Capture the cell that displays the provided text and extract its (X, Y) central coordinate. 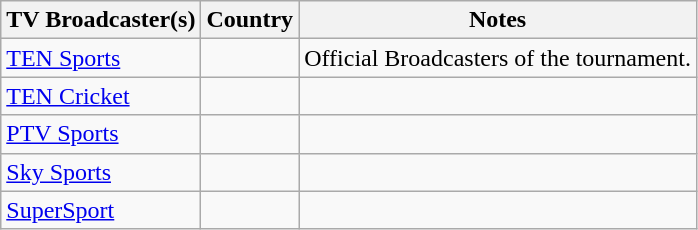
TEN Cricket (101, 96)
PTV Sports (101, 134)
TV Broadcaster(s) (101, 20)
Official Broadcasters of the tournament. (498, 58)
TEN Sports (101, 58)
Sky Sports (101, 172)
Notes (498, 20)
SuperSport (101, 210)
Country (250, 20)
